Pinpoint the cell where the given text exists, returning its (x, y) midpoint coordinate. 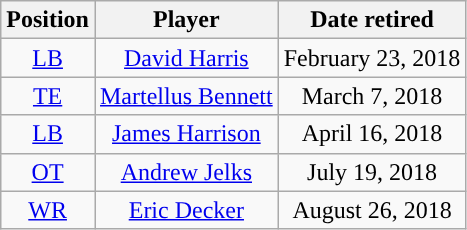
August 26, 2018 (372, 210)
Andrew Jelks (186, 172)
Martellus Bennett (186, 96)
Player (186, 20)
March 7, 2018 (372, 96)
WR (48, 210)
Position (48, 20)
Date retired (372, 20)
David Harris (186, 58)
TE (48, 96)
February 23, 2018 (372, 58)
James Harrison (186, 134)
Eric Decker (186, 210)
OT (48, 172)
April 16, 2018 (372, 134)
July 19, 2018 (372, 172)
